Capture the cell that displays the provided text and extract its (X, Y) central coordinate. 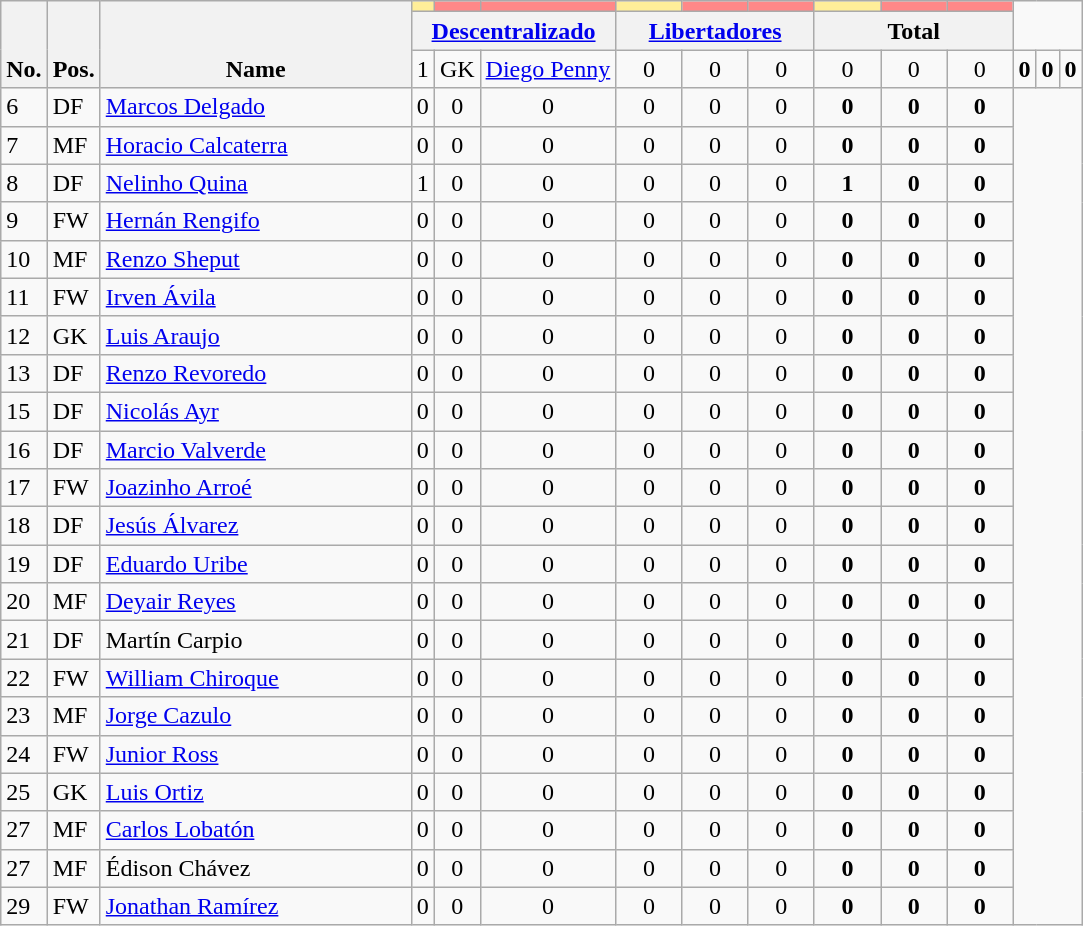
Marcos Delgado (256, 107)
Renzo Sheput (256, 259)
Deyair Reyes (256, 602)
25 (24, 792)
6 (24, 107)
8 (24, 183)
Luis Araujo (256, 335)
Édison Chávez (256, 868)
Libertadores (716, 31)
13 (24, 373)
9 (24, 221)
Renzo Revoredo (256, 373)
Irven Ávila (256, 297)
29 (24, 906)
Joazinho Arroé (256, 488)
11 (24, 297)
7 (24, 145)
Horacio Calcaterra (256, 145)
Pos. (74, 44)
Martín Carpio (256, 640)
Nelinho Quina (256, 183)
No. (24, 44)
Hernán Rengifo (256, 221)
Marcio Valverde (256, 449)
William Chiroque (256, 678)
Eduardo Uribe (256, 564)
Junior Ross (256, 754)
Diego Penny (548, 69)
Luis Ortiz (256, 792)
16 (24, 449)
Jonathan Ramírez (256, 906)
23 (24, 716)
15 (24, 411)
24 (24, 754)
20 (24, 602)
21 (24, 640)
Descentralizado (514, 31)
19 (24, 564)
17 (24, 488)
Total (914, 31)
22 (24, 678)
Carlos Lobatón (256, 830)
Name (256, 44)
10 (24, 259)
Nicolás Ayr (256, 411)
Jorge Cazulo (256, 716)
18 (24, 526)
12 (24, 335)
Jesús Álvarez (256, 526)
